From the cell containing the given text, extract its center point as (x, y) coordinate. 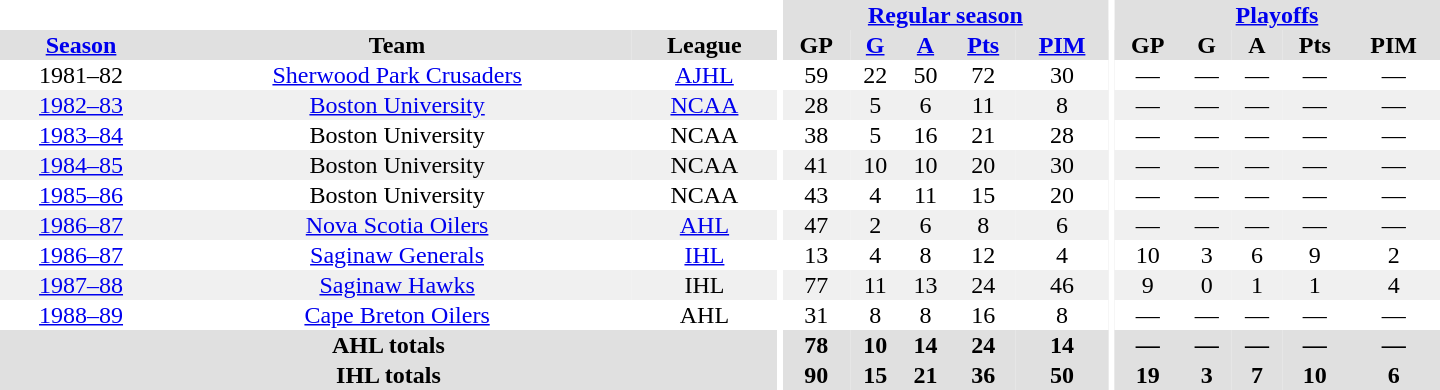
Team (397, 45)
League (704, 45)
41 (816, 165)
72 (984, 75)
1988–89 (81, 315)
IHL totals (388, 375)
AHL totals (388, 345)
78 (816, 345)
19 (1148, 375)
Saginaw Generals (397, 255)
Playoffs (1277, 15)
AJHL (704, 75)
7 (1257, 375)
Regular season (945, 15)
1981–82 (81, 75)
Nova Scotia Oilers (397, 225)
1987–88 (81, 285)
0 (1207, 285)
77 (816, 285)
12 (984, 255)
1985–86 (81, 195)
59 (816, 75)
38 (816, 135)
Cape Breton Oilers (397, 315)
36 (984, 375)
1984–85 (81, 165)
1982–83 (81, 105)
Season (81, 45)
31 (816, 315)
1983–84 (81, 135)
43 (816, 195)
90 (816, 375)
47 (816, 225)
46 (1062, 285)
Saginaw Hawks (397, 285)
22 (875, 75)
Sherwood Park Crusaders (397, 75)
